From the cell containing the given text, extract its center point as [x, y] coordinate. 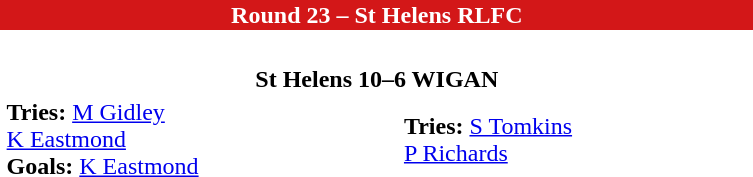
St Helens 10–6 WIGAN [376, 79]
Round 23 – St Helens RLFC [377, 15]
